Pinpoint the cell where the given text exists, returning its [X, Y] midpoint coordinate. 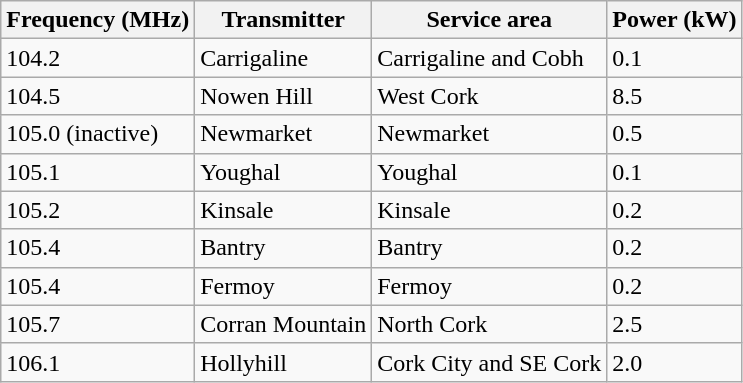
105.7 [98, 324]
Power (kW) [674, 20]
0.5 [674, 134]
105.1 [98, 172]
105.2 [98, 210]
Carrigaline [284, 58]
Carrigaline and Cobh [490, 58]
Hollyhill [284, 362]
Corran Mountain [284, 324]
Nowen Hill [284, 96]
West Cork [490, 96]
105.0 (inactive) [98, 134]
2.0 [674, 362]
Service area [490, 20]
8.5 [674, 96]
Cork City and SE Cork [490, 362]
104.2 [98, 58]
Transmitter [284, 20]
Frequency (MHz) [98, 20]
104.5 [98, 96]
North Cork [490, 324]
2.5 [674, 324]
106.1 [98, 362]
